Return the (x, y) coordinate for the center point of the cell that contains the specified text.  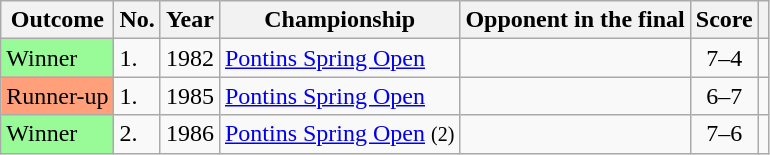
Opponent in the final (575, 20)
7–4 (724, 58)
Pontins Spring Open (2) (339, 134)
Score (724, 20)
No. (137, 20)
Year (190, 20)
7–6 (724, 134)
1982 (190, 58)
2. (137, 134)
Championship (339, 20)
1985 (190, 96)
Outcome (58, 20)
Runner-up (58, 96)
1986 (190, 134)
6–7 (724, 96)
